Detect which cell encompasses the target text, then output its [x, y] center coordinate. 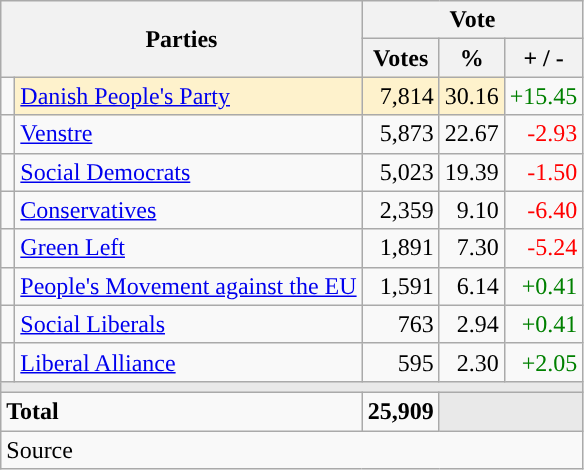
Social Democrats [188, 172]
-2.93 [544, 134]
6.14 [472, 286]
Source [292, 449]
5,023 [400, 172]
Vote [472, 20]
25,909 [400, 411]
People's Movement against the EU [188, 286]
-5.24 [544, 248]
Social Liberals [188, 324]
763 [400, 324]
Danish People's Party [188, 96]
2.30 [472, 362]
% [472, 58]
1,591 [400, 286]
-1.50 [544, 172]
595 [400, 362]
19.39 [472, 172]
22.67 [472, 134]
Conservatives [188, 210]
5,873 [400, 134]
+2.05 [544, 362]
Votes [400, 58]
2,359 [400, 210]
+15.45 [544, 96]
7,814 [400, 96]
-6.40 [544, 210]
30.16 [472, 96]
Parties [182, 39]
Venstre [188, 134]
1,891 [400, 248]
+ / - [544, 58]
Green Left [188, 248]
9.10 [472, 210]
7.30 [472, 248]
Total [182, 411]
2.94 [472, 324]
Liberal Alliance [188, 362]
